Output the [X, Y] coordinate of the center of the cell containing the given text.  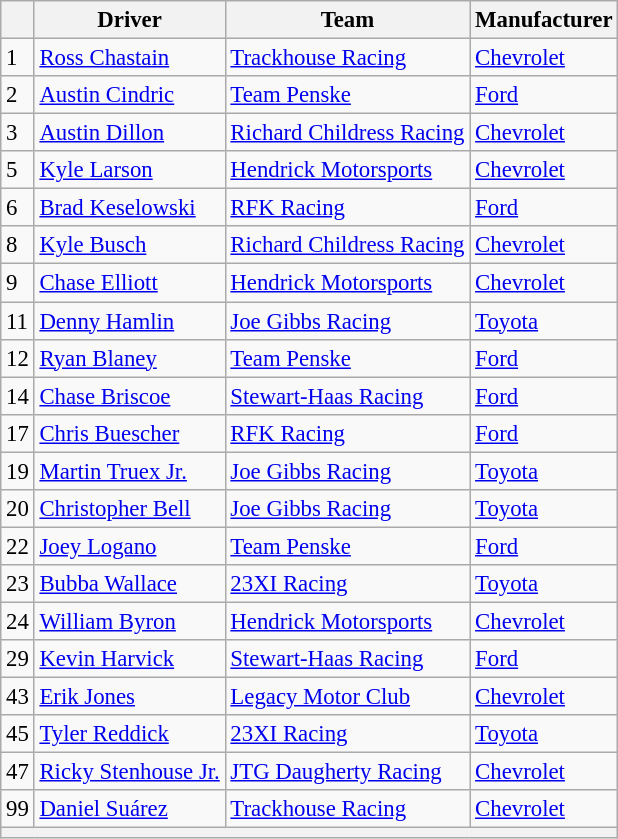
8 [18, 245]
3 [18, 133]
Christopher Bell [130, 509]
6 [18, 208]
Denny Hamlin [130, 321]
14 [18, 396]
William Byron [130, 621]
JTG Daugherty Racing [348, 772]
Team [348, 20]
12 [18, 358]
22 [18, 546]
Chase Elliott [130, 283]
Joey Logano [130, 546]
Tyler Reddick [130, 734]
Austin Dillon [130, 133]
Chase Briscoe [130, 396]
2 [18, 95]
Legacy Motor Club [348, 697]
Kevin Harvick [130, 659]
Kyle Busch [130, 245]
Martin Truex Jr. [130, 471]
23 [18, 584]
45 [18, 734]
11 [18, 321]
Driver [130, 20]
Ricky Stenhouse Jr. [130, 772]
1 [18, 58]
Ryan Blaney [130, 358]
99 [18, 809]
17 [18, 433]
Austin Cindric [130, 95]
9 [18, 283]
Brad Keselowski [130, 208]
24 [18, 621]
47 [18, 772]
Manufacturer [544, 20]
5 [18, 170]
Ross Chastain [130, 58]
19 [18, 471]
29 [18, 659]
20 [18, 509]
Chris Buescher [130, 433]
Erik Jones [130, 697]
Daniel Suárez [130, 809]
Kyle Larson [130, 170]
43 [18, 697]
Bubba Wallace [130, 584]
